Scan for the cell matching the given text and deliver its (X, Y) coordinate at center. 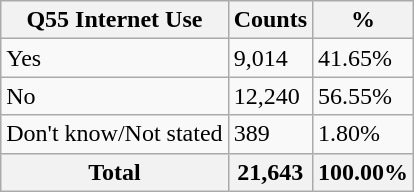
100.00% (364, 172)
Yes (114, 58)
12,240 (270, 96)
21,643 (270, 172)
56.55% (364, 96)
9,014 (270, 58)
389 (270, 134)
Counts (270, 20)
Total (114, 172)
Don't know/Not stated (114, 134)
41.65% (364, 58)
1.80% (364, 134)
% (364, 20)
Q55 Internet Use (114, 20)
No (114, 96)
